Scan for the cell matching the given text and deliver its (x, y) coordinate at center. 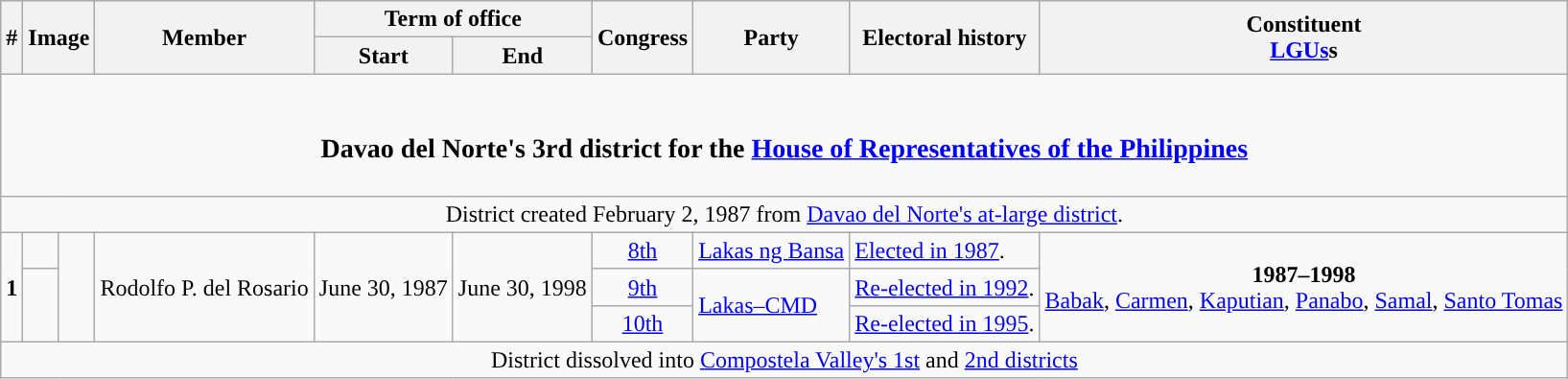
10th (643, 323)
District created February 2, 1987 from Davao del Norte's at-large district. (784, 214)
9th (643, 287)
District dissolved into Compostela Valley's 1st and 2nd districts (784, 360)
8th (643, 250)
Lakas–CMD (771, 305)
1987–1998Babak, Carmen, Kaputian, Panabo, Samal, Santo Tomas (1304, 287)
Party (771, 37)
Image (59, 37)
1 (12, 287)
Davao del Norte's 3rd district for the House of Representatives of the Philippines (784, 134)
June 30, 1998 (522, 287)
Re-elected in 1995. (945, 323)
Electoral history (945, 37)
Rodolfo P. del Rosario (204, 287)
# (12, 37)
Term of office (453, 19)
Re-elected in 1992. (945, 287)
Member (204, 37)
Start (384, 56)
Lakas ng Bansa (771, 250)
Elected in 1987. (945, 250)
End (522, 56)
June 30, 1987 (384, 287)
Congress (643, 37)
ConstituentLGUss (1304, 37)
